Detect which cell encompasses the target text, then output its (x, y) center coordinate. 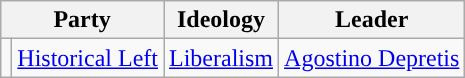
Liberalism (222, 58)
Historical Left (88, 58)
Party (82, 20)
Ideology (222, 20)
Leader (372, 20)
Agostino Depretis (372, 58)
